Determine the (X, Y) coordinate at the center of the cell enclosing the given text.  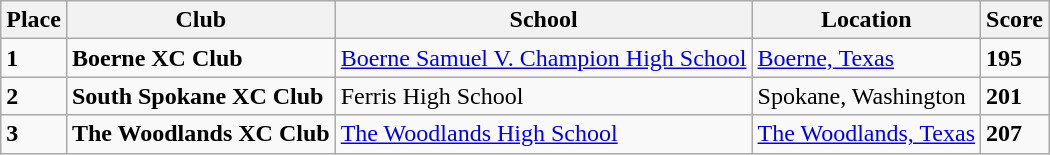
The Woodlands XC Club (200, 134)
2 (34, 96)
Place (34, 20)
201 (1015, 96)
Ferris High School (544, 96)
195 (1015, 58)
3 (34, 134)
207 (1015, 134)
School (544, 20)
1 (34, 58)
Boerne Samuel V. Champion High School (544, 58)
Club (200, 20)
Score (1015, 20)
Boerne XC Club (200, 58)
Spokane, Washington (866, 96)
The Woodlands High School (544, 134)
The Woodlands, Texas (866, 134)
Boerne, Texas (866, 58)
South Spokane XC Club (200, 96)
Location (866, 20)
